Extract the [X, Y] coordinate from the center of the cell holding the provided text.  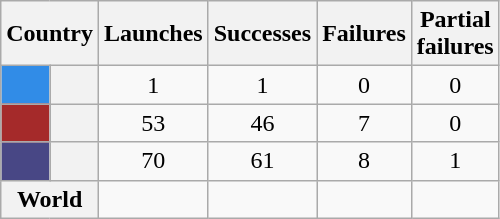
Country [50, 34]
46 [262, 123]
8 [364, 161]
World [50, 199]
Partialfailures [455, 34]
61 [262, 161]
Failures [364, 34]
Launches [153, 34]
7 [364, 123]
Successes [262, 34]
70 [153, 161]
53 [153, 123]
